Extract the [x, y] coordinate from the center of the cell holding the provided text.  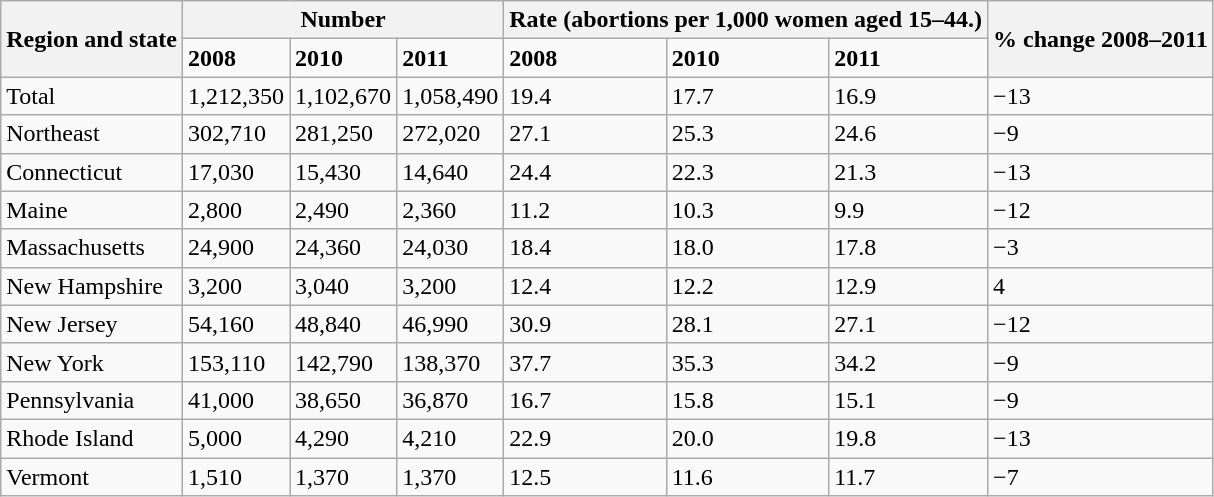
1,058,490 [450, 96]
Connecticut [92, 172]
2,360 [450, 210]
Region and state [92, 39]
Pennsylvania [92, 400]
22.9 [585, 438]
2,800 [236, 210]
Vermont [92, 477]
11.2 [585, 210]
1,510 [236, 477]
Massachusetts [92, 248]
34.2 [908, 362]
2,490 [344, 210]
1,212,350 [236, 96]
New York [92, 362]
Number [342, 20]
11.6 [747, 477]
35.3 [747, 362]
12.4 [585, 286]
New Jersey [92, 324]
18.4 [585, 248]
−7 [1101, 477]
11.7 [908, 477]
15.8 [747, 400]
Maine [92, 210]
5,000 [236, 438]
36,870 [450, 400]
21.3 [908, 172]
281,250 [344, 134]
Northeast [92, 134]
24,900 [236, 248]
24.6 [908, 134]
17,030 [236, 172]
28.1 [747, 324]
12.5 [585, 477]
38,650 [344, 400]
37.7 [585, 362]
10.3 [747, 210]
4,290 [344, 438]
24,360 [344, 248]
Rhode Island [92, 438]
30.9 [585, 324]
14,640 [450, 172]
−3 [1101, 248]
New Hampshire [92, 286]
9.9 [908, 210]
3,040 [344, 286]
54,160 [236, 324]
15.1 [908, 400]
20.0 [747, 438]
25.3 [747, 134]
272,020 [450, 134]
Rate (abortions per 1,000 women aged 15–44.) [746, 20]
24,030 [450, 248]
41,000 [236, 400]
12.2 [747, 286]
12.9 [908, 286]
% change 2008–2011 [1101, 39]
302,710 [236, 134]
19.4 [585, 96]
22.3 [747, 172]
46,990 [450, 324]
153,110 [236, 362]
16.7 [585, 400]
17.7 [747, 96]
16.9 [908, 96]
18.0 [747, 248]
48,840 [344, 324]
19.8 [908, 438]
Total [92, 96]
15,430 [344, 172]
17.8 [908, 248]
4,210 [450, 438]
138,370 [450, 362]
1,102,670 [344, 96]
4 [1101, 286]
24.4 [585, 172]
142,790 [344, 362]
